Find where the given text appears and provide that cell's center as [X, Y] coordinate. 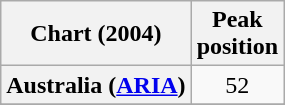
52 [237, 85]
Peakposition [237, 34]
Chart (2004) [96, 34]
Australia (ARIA) [96, 85]
